Detect which cell encompasses the target text, then output its (x, y) center coordinate. 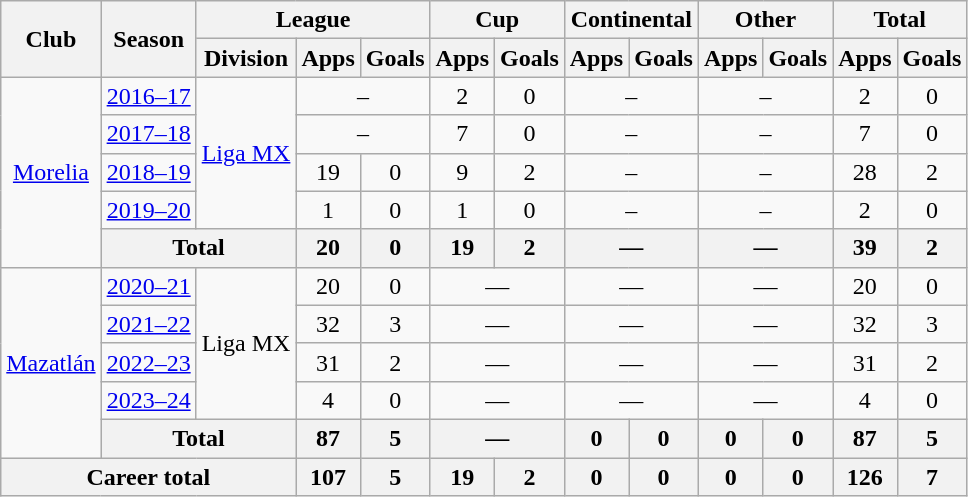
2016–17 (148, 96)
126 (865, 477)
Career total (148, 477)
107 (328, 477)
2023–24 (148, 400)
9 (462, 172)
Season (148, 39)
League (313, 20)
Cup (497, 20)
39 (865, 248)
Morelia (51, 172)
2018–19 (148, 172)
2017–18 (148, 134)
Club (51, 39)
2022–23 (148, 362)
2019–20 (148, 210)
Mazatlán (51, 362)
28 (865, 172)
Division (246, 58)
Continental (631, 20)
Other (765, 20)
2020–21 (148, 286)
2021–22 (148, 324)
